Find where the given text appears and provide that cell's center as (x, y) coordinate. 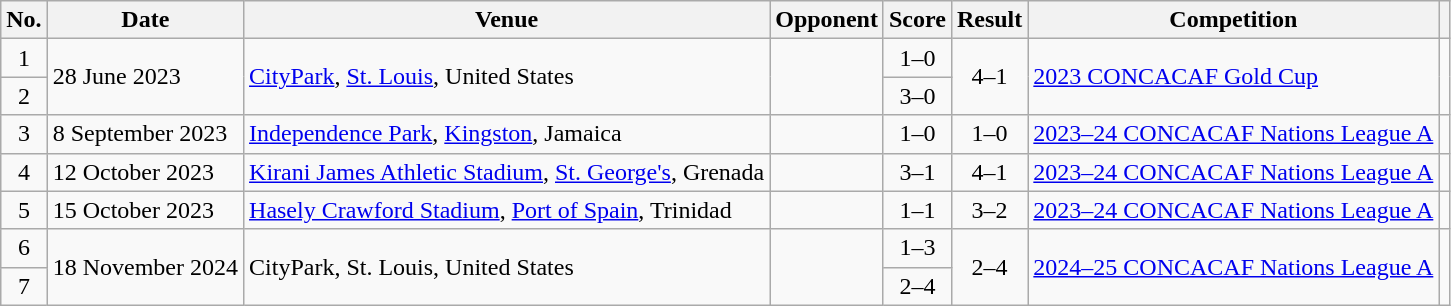
28 June 2023 (145, 77)
8 September 2023 (145, 134)
3–0 (917, 96)
Opponent (827, 20)
1 (24, 58)
Competition (1234, 20)
1–3 (917, 248)
6 (24, 248)
Independence Park, Kingston, Jamaica (507, 134)
4 (24, 172)
7 (24, 286)
2024–25 CONCACAF Nations League A (1234, 267)
12 October 2023 (145, 172)
5 (24, 210)
Venue (507, 20)
3–2 (989, 210)
3–1 (917, 172)
18 November 2024 (145, 267)
Result (989, 20)
1–1 (917, 210)
Hasely Crawford Stadium, Port of Spain, Trinidad (507, 210)
Score (917, 20)
2023 CONCACAF Gold Cup (1234, 77)
2 (24, 96)
3 (24, 134)
Date (145, 20)
15 October 2023 (145, 210)
Kirani James Athletic Stadium, St. George's, Grenada (507, 172)
No. (24, 20)
